Determine the [X, Y] coordinate at the center of the cell enclosing the given text.  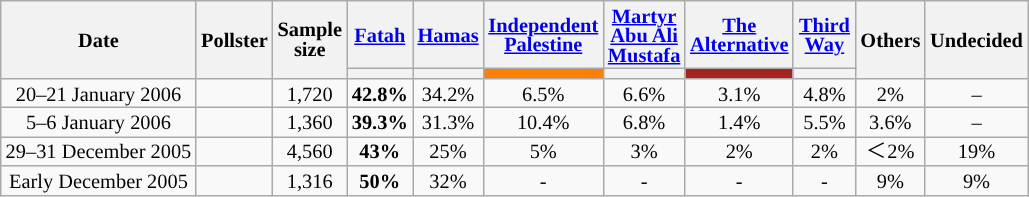
Fatah [380, 34]
Samplesize [310, 39]
31.3% [448, 122]
Pollster [234, 39]
1.4% [739, 122]
1,720 [310, 92]
4.8% [824, 92]
＜2% [891, 150]
1,316 [310, 180]
6.6% [644, 92]
Others [891, 39]
10.4% [543, 122]
43% [380, 150]
32% [448, 180]
The Alternative [739, 34]
39.3% [380, 122]
3.6% [891, 122]
3% [644, 150]
3.1% [739, 92]
Early December 2005 [98, 180]
50% [380, 180]
34.2% [448, 92]
Independent Palestine [543, 34]
20–21 January 2006 [98, 92]
29–31 December 2005 [98, 150]
4,560 [310, 150]
6.5% [543, 92]
19% [976, 150]
Martyr Abu Ali Mustafa [644, 34]
5–6 January 2006 [98, 122]
42.8% [380, 92]
Date [98, 39]
Hamas [448, 34]
5% [543, 150]
6.8% [644, 122]
5.5% [824, 122]
Undecided [976, 39]
25% [448, 150]
Third Way [824, 34]
1,360 [310, 122]
